Pinpoint the cell where the given text exists, returning its (x, y) midpoint coordinate. 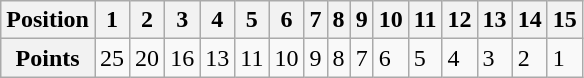
Position (48, 20)
15 (564, 20)
Points (48, 58)
20 (148, 58)
14 (530, 20)
25 (112, 58)
16 (182, 58)
12 (460, 20)
